From the cell containing the given text, extract its center point as [x, y] coordinate. 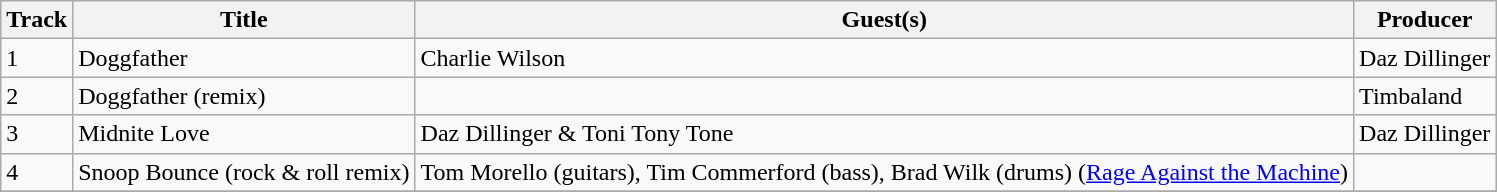
Title [244, 20]
4 [37, 172]
Doggfather [244, 58]
3 [37, 134]
Doggfather (remix) [244, 96]
Tom Morello (guitars), Tim Commerford (bass), Brad Wilk (drums) (Rage Against the Machine) [884, 172]
Midnite Love [244, 134]
Daz Dillinger & Toni Tony Tone [884, 134]
Track [37, 20]
1 [37, 58]
Timbaland [1425, 96]
Charlie Wilson [884, 58]
Producer [1425, 20]
Guest(s) [884, 20]
2 [37, 96]
Snoop Bounce (rock & roll remix) [244, 172]
